Find where the given text appears and provide that cell's center as (x, y) coordinate. 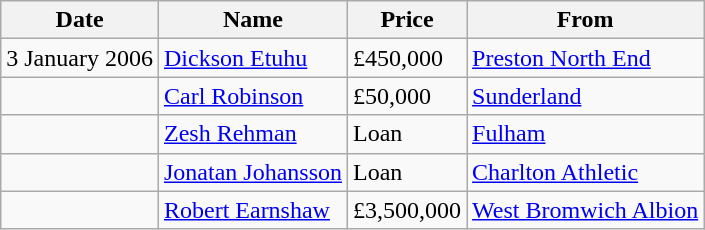
3 January 2006 (80, 58)
Sunderland (586, 96)
Charlton Athletic (586, 172)
£450,000 (408, 58)
From (586, 20)
Jonatan Johansson (252, 172)
Date (80, 20)
Name (252, 20)
West Bromwich Albion (586, 210)
Price (408, 20)
Preston North End (586, 58)
Dickson Etuhu (252, 58)
Robert Earnshaw (252, 210)
Carl Robinson (252, 96)
£3,500,000 (408, 210)
Zesh Rehman (252, 134)
£50,000 (408, 96)
Fulham (586, 134)
